Return (X, Y) of the center of cell containing provided text 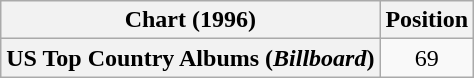
Chart (1996) (190, 20)
69 (427, 58)
US Top Country Albums (Billboard) (190, 58)
Position (427, 20)
